Capture the cell that displays the provided text and extract its (x, y) central coordinate. 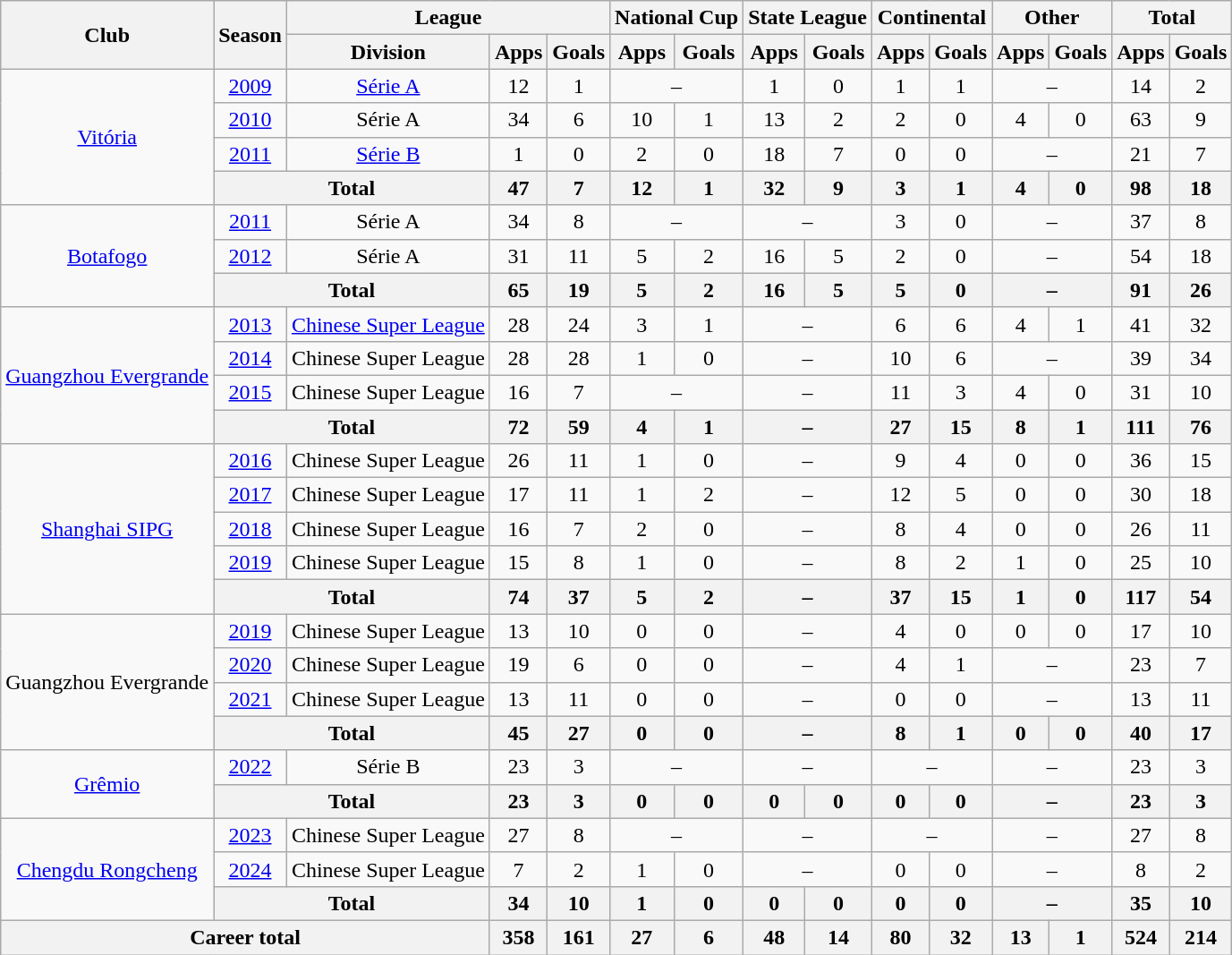
2012 (251, 256)
Shanghai SIPG (107, 529)
Season (251, 35)
2023 (251, 835)
358 (518, 937)
48 (775, 937)
40 (1141, 733)
111 (1141, 427)
72 (518, 427)
59 (579, 427)
2024 (251, 869)
Grêmio (107, 784)
Career total (245, 937)
39 (1141, 358)
35 (1141, 903)
117 (1141, 597)
30 (1141, 495)
2016 (251, 461)
2013 (251, 324)
161 (579, 937)
State League (808, 18)
2015 (251, 392)
2020 (251, 665)
Chengdu Rongcheng (107, 869)
524 (1141, 937)
80 (900, 937)
41 (1141, 324)
2022 (251, 767)
98 (1141, 188)
National Cup (676, 18)
Division (388, 52)
24 (579, 324)
21 (1141, 154)
Club (107, 35)
Continental (931, 18)
45 (518, 733)
Vitória (107, 137)
League (447, 18)
63 (1141, 120)
214 (1201, 937)
47 (518, 188)
2009 (251, 86)
Botafogo (107, 256)
2021 (251, 699)
2017 (251, 495)
2014 (251, 358)
65 (518, 290)
2010 (251, 120)
76 (1201, 427)
Other (1052, 18)
2018 (251, 529)
91 (1141, 290)
25 (1141, 563)
36 (1141, 461)
74 (518, 597)
